Identify which cell holds the provided text, then report its [X, Y] central coordinate. 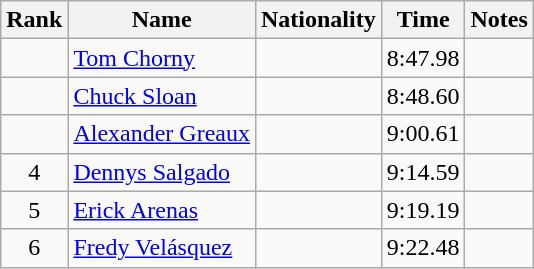
6 [34, 248]
Erick Arenas [162, 210]
Alexander Greaux [162, 134]
Time [423, 20]
Fredy Velásquez [162, 248]
Notes [499, 20]
5 [34, 210]
9:22.48 [423, 248]
9:00.61 [423, 134]
9:19.19 [423, 210]
9:14.59 [423, 172]
8:48.60 [423, 96]
Nationality [318, 20]
Rank [34, 20]
Tom Chorny [162, 58]
4 [34, 172]
Name [162, 20]
8:47.98 [423, 58]
Dennys Salgado [162, 172]
Chuck Sloan [162, 96]
